Capture the cell that displays the provided text and extract its [x, y] central coordinate. 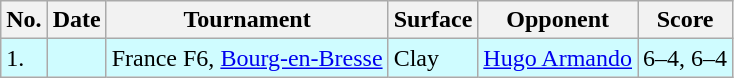
Tournament [247, 20]
6–4, 6–4 [686, 58]
France F6, Bourg-en-Bresse [247, 58]
1. [24, 58]
Hugo Armando [558, 58]
Opponent [558, 20]
No. [24, 20]
Score [686, 20]
Surface [433, 20]
Date [76, 20]
Clay [433, 58]
